Find where the given text appears and provide that cell's center as (X, Y) coordinate. 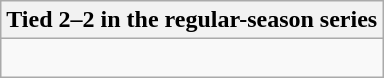
Tied 2–2 in the regular-season series (192, 20)
